For the text-containing cell, return its midpoint in (X, Y) coordinate format. 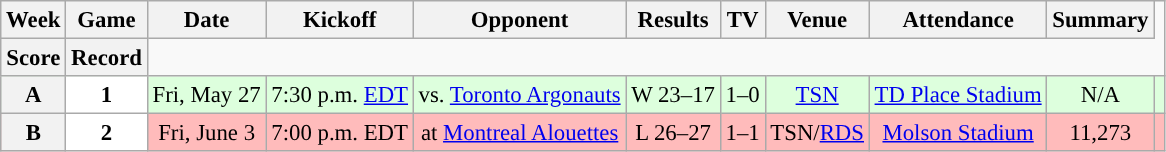
Molson Stadium (958, 133)
vs. Toronto Argonauts (520, 95)
N/A (1100, 95)
Record (106, 58)
TSN (817, 95)
7:00 p.m. EDT (340, 133)
Summary (1100, 20)
1–1 (742, 133)
Results (673, 20)
11,273 (1100, 133)
2 (106, 133)
Game (106, 20)
Opponent (520, 20)
1 (106, 95)
Kickoff (340, 20)
B (34, 133)
TSN/RDS (817, 133)
W 23–17 (673, 95)
Attendance (958, 20)
7:30 p.m. EDT (340, 95)
Week (34, 20)
Date (206, 20)
A (34, 95)
at Montreal Alouettes (520, 133)
L 26–27 (673, 133)
Fri, May 27 (206, 95)
Venue (817, 20)
Fri, June 3 (206, 133)
1–0 (742, 95)
TV (742, 20)
TD Place Stadium (958, 95)
Score (34, 58)
